Capture the cell that displays the provided text and extract its (X, Y) central coordinate. 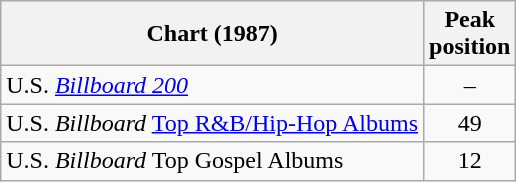
U.S. Billboard 200 (212, 85)
Chart (1987) (212, 34)
12 (470, 161)
U.S. Billboard Top Gospel Albums (212, 161)
49 (470, 123)
U.S. Billboard Top R&B/Hip-Hop Albums (212, 123)
– (470, 85)
Peakposition (470, 34)
